Capture the cell that displays the provided text and extract its [X, Y] central coordinate. 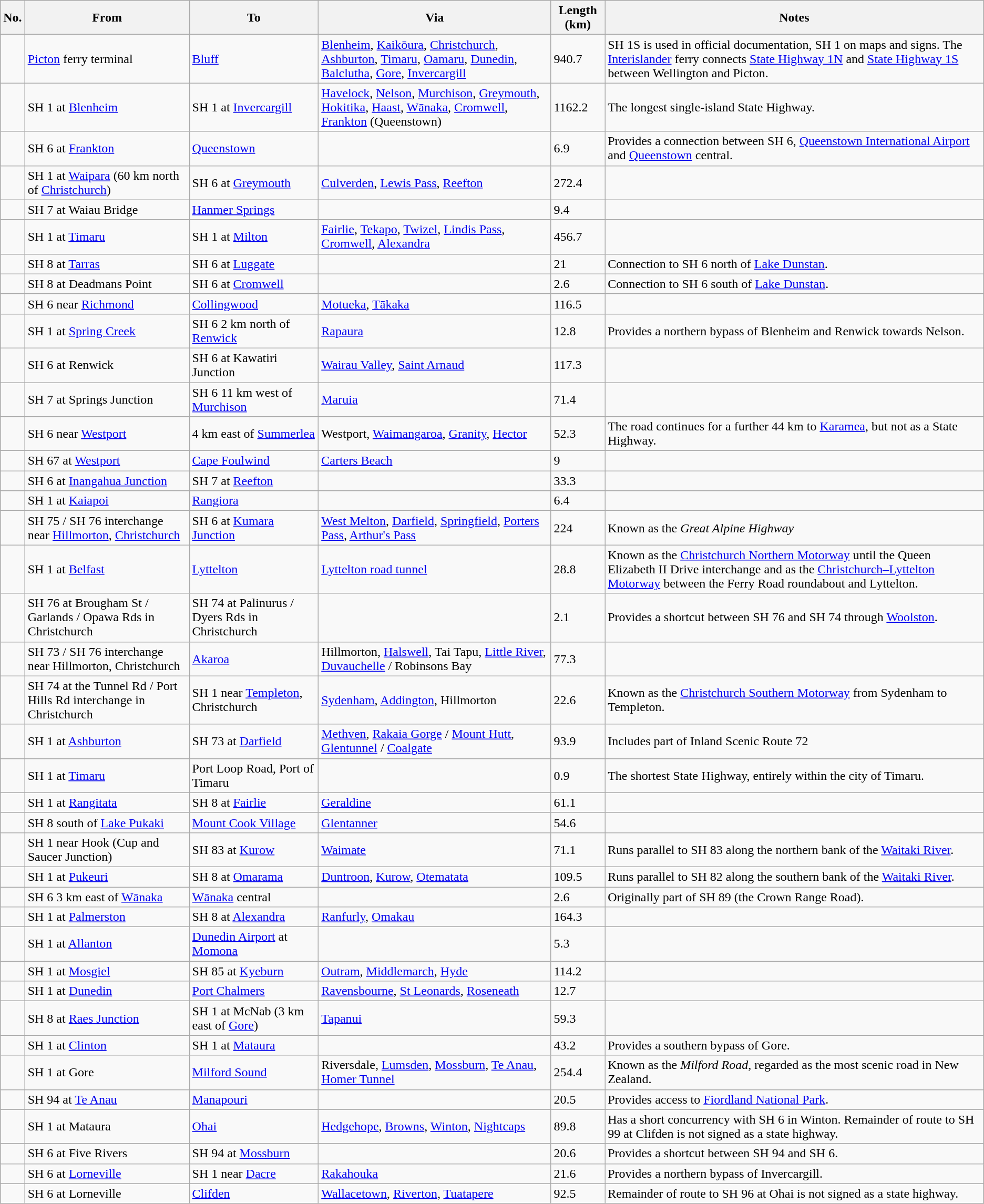
SH 6 11 km west of Murchison [254, 399]
Includes part of Inland Scenic Route 72 [795, 741]
To [254, 18]
Runs parallel to SH 82 along the southern bank of the Waitaki River. [795, 877]
SH 8 at Tarras [107, 264]
Ranfurly, Omakau [435, 917]
The shortest State Highway, entirely within the city of Timaru. [795, 776]
Port Chalmers [254, 991]
28.8 [578, 569]
SH 75 / SH 76 interchange near Hillmorton, Christchurch [107, 528]
Wallacetown, Riverton, Tuatapere [435, 1193]
SH 7 at Waiau Bridge [107, 210]
Notes [795, 18]
940.7 [578, 59]
SH 6 at Inangahua Junction [107, 481]
272.4 [578, 183]
Methven, Rakaia Gorge / Mount Hutt, Glentunnel / Coalgate [435, 741]
54.6 [578, 822]
456.7 [578, 236]
Westport, Waimangaroa, Granity, Hector [435, 434]
12.8 [578, 331]
9.4 [578, 210]
SH 1 at Waipara (60 km north of Christchurch) [107, 183]
Remainder of route to SH 96 at Ohai is not signed as a state highway. [795, 1193]
77.3 [578, 659]
20.5 [578, 1099]
Culverden, Lewis Pass, Reefton [435, 183]
Provides a shortcut between SH 94 and SH 6. [795, 1154]
SH 85 at Kyeburn [254, 971]
Picton ferry terminal [107, 59]
Bluff [254, 59]
Hedgehope, Browns, Winton, Nightcaps [435, 1127]
Havelock, Nelson, Murchison, Greymouth, Hokitika, Haast, Wānaka, Cromwell, Frankton (Queenstown) [435, 107]
SH 6 at Frankton [107, 148]
2.1 [578, 618]
33.3 [578, 481]
Collingwood [254, 304]
89.8 [578, 1127]
Rapaura [435, 331]
SH 1 at Belfast [107, 569]
Connection to SH 6 south of Lake Dunstan. [795, 284]
Milford Sound [254, 1072]
SH 6 at Renwick [107, 365]
Blenheim, Kaikōura, Christchurch, Ashburton, Timaru, Oamaru, Dunedin, Balclutha, Gore, Invercargill [435, 59]
Originally part of SH 89 (the Crown Range Road). [795, 897]
12.7 [578, 991]
SH 8 south of Lake Pukaki [107, 822]
164.3 [578, 917]
Lyttelton [254, 569]
SH 1 at Gore [107, 1072]
21 [578, 264]
SH 1 near Hook (Cup and Saucer Junction) [107, 849]
Fairlie, Tekapo, Twizel, Lindis Pass, Cromwell, Alexandra [435, 236]
SH 8 at Fairlie [254, 802]
SH 76 at Brougham St / Garlands / Opawa Rds in Christchurch [107, 618]
Mount Cook Village [254, 822]
Known as the Great Alpine Highway [795, 528]
Ravensbourne, St Leonards, Roseneath [435, 991]
Provides a northern bypass of Blenheim and Renwick towards Nelson. [795, 331]
43.2 [578, 1045]
Dunedin Airport at Momona [254, 944]
SH 73 / SH 76 interchange near Hillmorton, Christchurch [107, 659]
224 [578, 528]
SH 1 at Palmerston [107, 917]
92.5 [578, 1193]
Carters Beach [435, 461]
SH 6 2 km north of Renwick [254, 331]
SH 6 at Cromwell [254, 284]
Rakahouka [435, 1174]
SH 7 at Springs Junction [107, 399]
Lyttelton road tunnel [435, 569]
SH 1 near Dacre [254, 1174]
SH 67 at Westport [107, 461]
93.9 [578, 741]
SH 94 at Te Anau [107, 1099]
The road continues for a further 44 km to Karamea, but not as a State Highway. [795, 434]
Runs parallel to SH 83 along the northern bank of the Waitaki River. [795, 849]
Queenstown [254, 148]
SH 6 at Kumara Junction [254, 528]
SH 8 at Deadmans Point [107, 284]
SH 8 at Alexandra [254, 917]
SH 6 at Kawatiri Junction [254, 365]
Clifden [254, 1193]
SH 8 at Omarama [254, 877]
Tapanui [435, 1018]
Akaroa [254, 659]
SH 1 at Pukeuri [107, 877]
SH 6 at Five Rivers [107, 1154]
Manapouri [254, 1099]
Has a short concurrency with SH 6 in Winton. Remainder of route to SH 99 at Clifden is not signed as a state highway. [795, 1127]
Geraldine [435, 802]
0.9 [578, 776]
SH 83 at Kurow [254, 849]
Wairau Valley, Saint Arnaud [435, 365]
SH 1 at Rangitata [107, 802]
109.5 [578, 877]
Known as the Christchurch Southern Motorway from Sydenham to Templeton. [795, 700]
Wānaka central [254, 897]
21.6 [578, 1174]
SH 1 at Ashburton [107, 741]
West Melton, Darfield, Springfield, Porters Pass, Arthur's Pass [435, 528]
1162.2 [578, 107]
4 km east of Summerlea [254, 434]
Ohai [254, 1127]
SH 6 at Luggate [254, 264]
Provides access to Fiordland National Park. [795, 1099]
Outram, Middlemarch, Hyde [435, 971]
Glentanner [435, 822]
The longest single-island State Highway. [795, 107]
Provides a northern bypass of Invercargill. [795, 1174]
SH 6 at Greymouth [254, 183]
Sydenham, Addington, Hillmorton [435, 700]
61.1 [578, 802]
Port Loop Road, Port of Timaru [254, 776]
SH 6 3 km east of Wānaka [107, 897]
SH 1 at Spring Creek [107, 331]
SH 74 at Palinurus / Dyers Rds in Christchurch [254, 618]
SH 1 at Kaiapoi [107, 501]
20.6 [578, 1154]
Via [435, 18]
SH 1 at Dunedin [107, 991]
Cape Foulwind [254, 461]
6.4 [578, 501]
Length (km) [578, 18]
9 [578, 461]
SH 1 at Mosgiel [107, 971]
22.6 [578, 700]
Provides a southern bypass of Gore. [795, 1045]
114.2 [578, 971]
52.3 [578, 434]
117.3 [578, 365]
SH 74 at the Tunnel Rd / Port Hills Rd interchange in Christchurch [107, 700]
SH 1 near Templeton, Christchurch [254, 700]
No. [13, 18]
Provides a shortcut between SH 76 and SH 74 through Woolston. [795, 618]
59.3 [578, 1018]
SH 73 at Darfield [254, 741]
SH 1 at McNab (3 km east of Gore) [254, 1018]
6.9 [578, 148]
Maruia [435, 399]
5.3 [578, 944]
SH 1 at Clinton [107, 1045]
SH 6 near Richmond [107, 304]
SH 1 at Milton [254, 236]
SH 7 at Reefton [254, 481]
From [107, 18]
116.5 [578, 304]
Known as the Milford Road, regarded as the most scenic road in New Zealand. [795, 1072]
SH 1 at Blenheim [107, 107]
Hanmer Springs [254, 210]
Riversdale, Lumsden, Mossburn, Te Anau, Homer Tunnel [435, 1072]
Rangiora [254, 501]
254.4 [578, 1072]
Hillmorton, Halswell, Tai Tapu, Little River, Duvauchelle / Robinsons Bay [435, 659]
SH 1 at Invercargill [254, 107]
Motueka, Tākaka [435, 304]
Duntroon, Kurow, Otematata [435, 877]
SH 94 at Mossburn [254, 1154]
SH 1 at Allanton [107, 944]
SH 8 at Raes Junction [107, 1018]
71.4 [578, 399]
Provides a connection between SH 6, Queenstown International Airport and Queenstown central. [795, 148]
Connection to SH 6 north of Lake Dunstan. [795, 264]
71.1 [578, 849]
Waimate [435, 849]
SH 6 near Westport [107, 434]
